From the cell containing the given text, extract its center point as (x, y) coordinate. 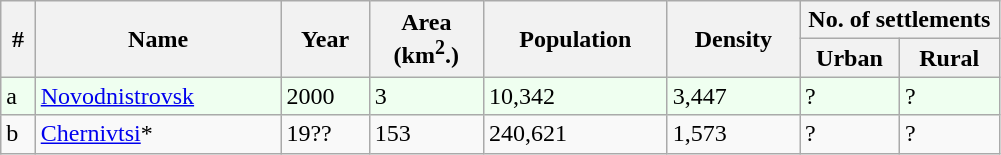
3,447 (733, 96)
# (18, 39)
Population (575, 39)
Area(km2.) (426, 39)
Density (733, 39)
Novodnistrovsk (158, 96)
No. of settlements (900, 20)
Name (158, 39)
2000 (325, 96)
10,342 (575, 96)
3 (426, 96)
153 (426, 134)
1,573 (733, 134)
Chernivtsi* (158, 134)
19?? (325, 134)
Year (325, 39)
Urban (850, 58)
240,621 (575, 134)
b (18, 134)
Rural (949, 58)
a (18, 96)
